Capture the cell that displays the provided text and extract its [x, y] central coordinate. 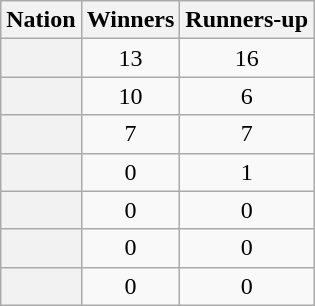
Winners [130, 20]
6 [247, 96]
1 [247, 172]
13 [130, 58]
10 [130, 96]
Nation [41, 20]
16 [247, 58]
Runners-up [247, 20]
